Detect which cell encompasses the target text, then output its [x, y] center coordinate. 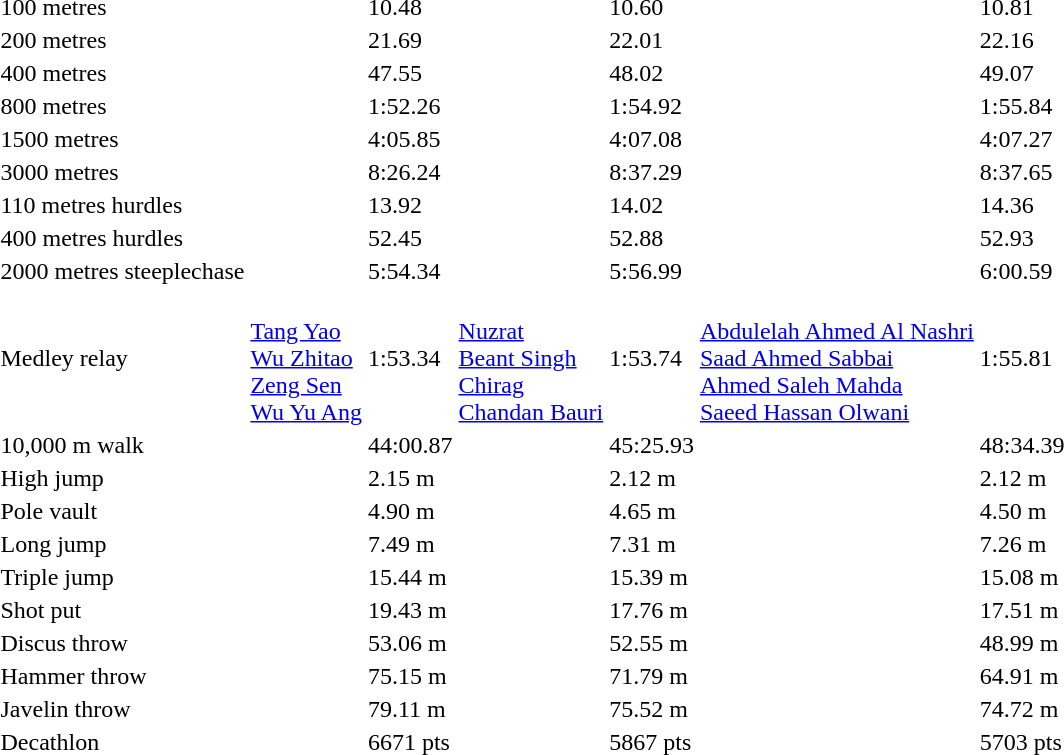
52.55 m [652, 643]
52.88 [652, 238]
5:54.34 [410, 271]
4.90 m [410, 511]
75.52 m [652, 709]
5:56.99 [652, 271]
4.65 m [652, 511]
52.45 [410, 238]
15.39 m [652, 577]
2.15 m [410, 478]
13.92 [410, 205]
44:00.87 [410, 445]
19.43 m [410, 610]
79.11 m [410, 709]
48.02 [652, 73]
Tang YaoWu ZhitaoZeng SenWu Yu Ang [306, 358]
2.12 m [652, 478]
1:52.26 [410, 106]
1:54.92 [652, 106]
75.15 m [410, 676]
15.44 m [410, 577]
7.31 m [652, 544]
8:26.24 [410, 172]
21.69 [410, 40]
45:25.93 [652, 445]
7.49 m [410, 544]
22.01 [652, 40]
17.76 m [652, 610]
Abdulelah Ahmed Al NashriSaad Ahmed SabbaiAhmed Saleh MahdaSaeed Hassan Olwani [836, 358]
8:37.29 [652, 172]
53.06 m [410, 643]
1:53.34 [410, 358]
14.02 [652, 205]
4:07.08 [652, 139]
47.55 [410, 73]
71.79 m [652, 676]
NuzratBeant SinghChiragChandan Bauri [531, 358]
1:53.74 [652, 358]
4:05.85 [410, 139]
